Return [X, Y] of the center of cell containing provided text 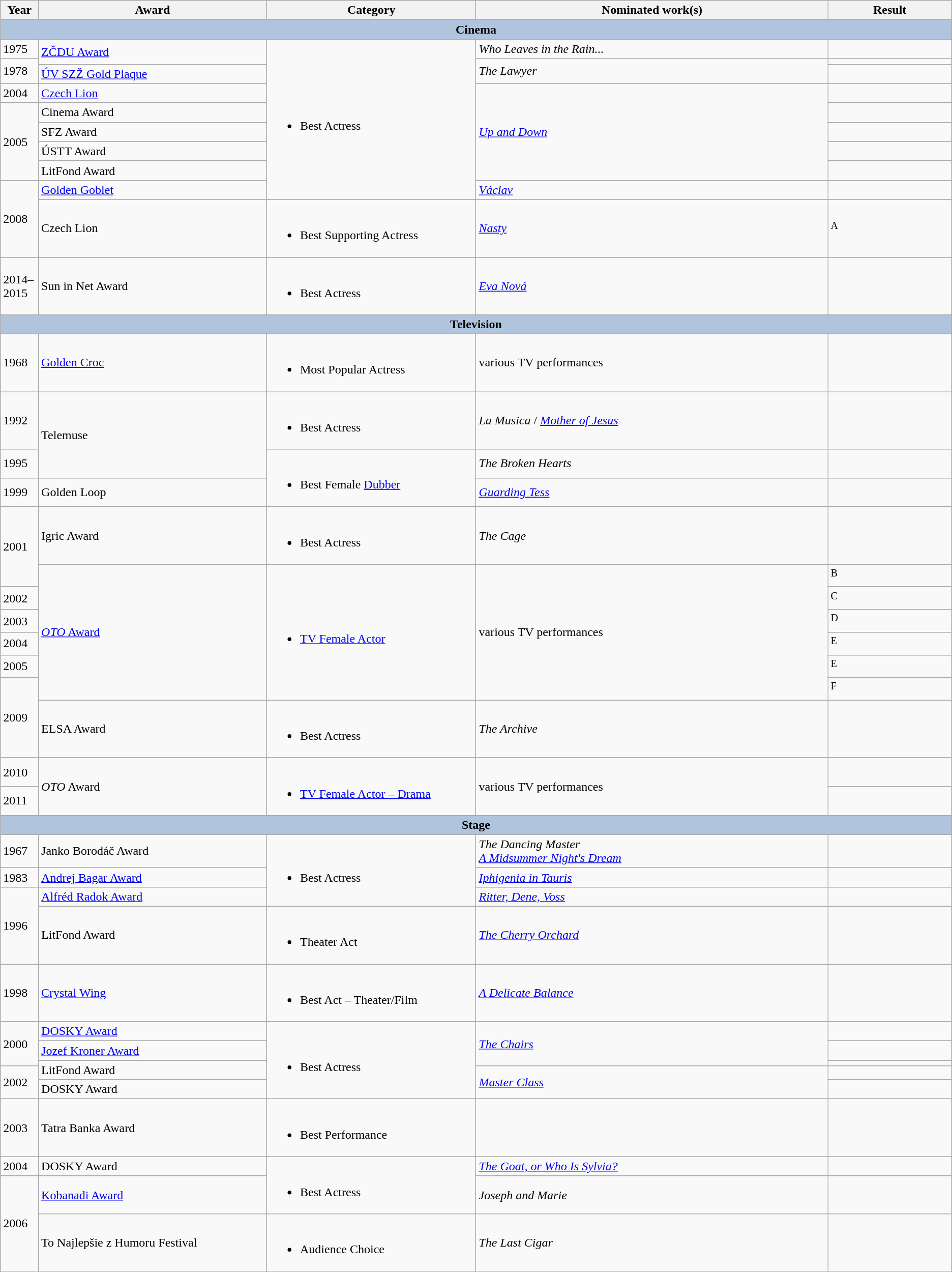
The Archive [652, 729]
Jozef Kroner Award [153, 1051]
A [890, 228]
1995 [19, 464]
Kobanadi Award [153, 1195]
1967 [19, 851]
Best Act – Theater/Film [371, 993]
Audience Choice [371, 1242]
La Musica / Mother of Jesus [652, 420]
1998 [19, 993]
The Cage [652, 535]
Best Performance [371, 1128]
Who Leaves in the Rain... [652, 49]
1975 [19, 49]
Janko Borodáč Award [153, 851]
Television [476, 325]
Igric Award [153, 535]
2010 [19, 772]
The Cherry Orchard [652, 935]
Crystal Wing [153, 993]
Joseph and Marie [652, 1195]
Year [19, 10]
ELSA Award [153, 729]
Ritter, Dene, Voss [652, 897]
ÚSTT Award [153, 151]
2006 [19, 1224]
1999 [19, 493]
TV Female Actor – Drama [371, 787]
The Dancing Master A Midsummer Night's Dream [652, 851]
B [890, 576]
Václav [652, 190]
Nominated work(s) [652, 10]
Stage [476, 825]
1983 [19, 877]
1968 [19, 363]
Sun in Net Award [153, 286]
Best Female Dubber [371, 478]
2009 [19, 718]
Iphigenia in Tauris [652, 877]
Eva Nová [652, 286]
Theater Act [371, 935]
Best Supporting Actress [371, 228]
Most Popular Actress [371, 363]
Alfréd Radok Award [153, 897]
To Najlepšie z Humoru Festival [153, 1242]
C [890, 598]
ZČDU Award [153, 52]
TV Female Actor [371, 632]
The Chairs [652, 1044]
1978 [19, 71]
Cinema [476, 30]
Category [371, 10]
Golden Croc [153, 363]
2014–2015 [19, 286]
Telemuse [153, 435]
1992 [19, 420]
Award [153, 10]
2000 [19, 1044]
The Last Cigar [652, 1242]
Cinema Award [153, 112]
2001 [19, 547]
Up and Down [652, 132]
Master Class [652, 1083]
The Goat, or Who Is Sylvia? [652, 1166]
SFZ Award [153, 132]
The Lawyer [652, 71]
1996 [19, 926]
Result [890, 10]
F [890, 689]
Nasty [652, 228]
Golden Loop [153, 493]
D [890, 621]
Tatra Banka Award [153, 1128]
Andrej Bagar Award [153, 877]
2008 [19, 219]
A Delicate Balance [652, 993]
Golden Goblet [153, 190]
ÚV SZŽ Gold Plaque [153, 74]
Guarding Tess [652, 493]
The Broken Hearts [652, 464]
2011 [19, 801]
